Provide the (x, y) coordinate of the cell's center where the given text is located.  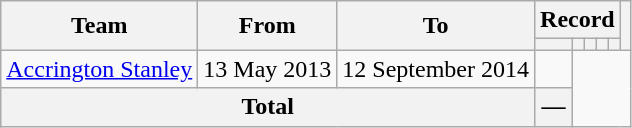
From (268, 26)
Record (578, 20)
Team (100, 26)
Total (268, 107)
Accrington Stanley (100, 69)
To (436, 26)
— (554, 107)
13 May 2013 (268, 69)
12 September 2014 (436, 69)
